For the text-containing cell, return its midpoint in [x, y] coordinate format. 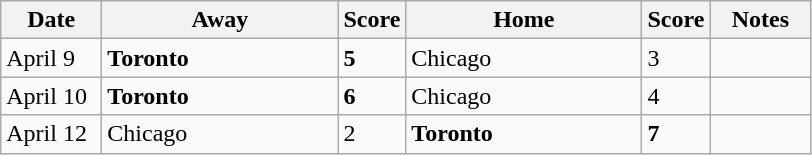
4 [676, 96]
Home [524, 20]
Away [220, 20]
7 [676, 134]
April 9 [52, 58]
April 10 [52, 96]
5 [372, 58]
Date [52, 20]
6 [372, 96]
2 [372, 134]
Notes [760, 20]
3 [676, 58]
April 12 [52, 134]
